Identify which cell holds the provided text, then report its [x, y] central coordinate. 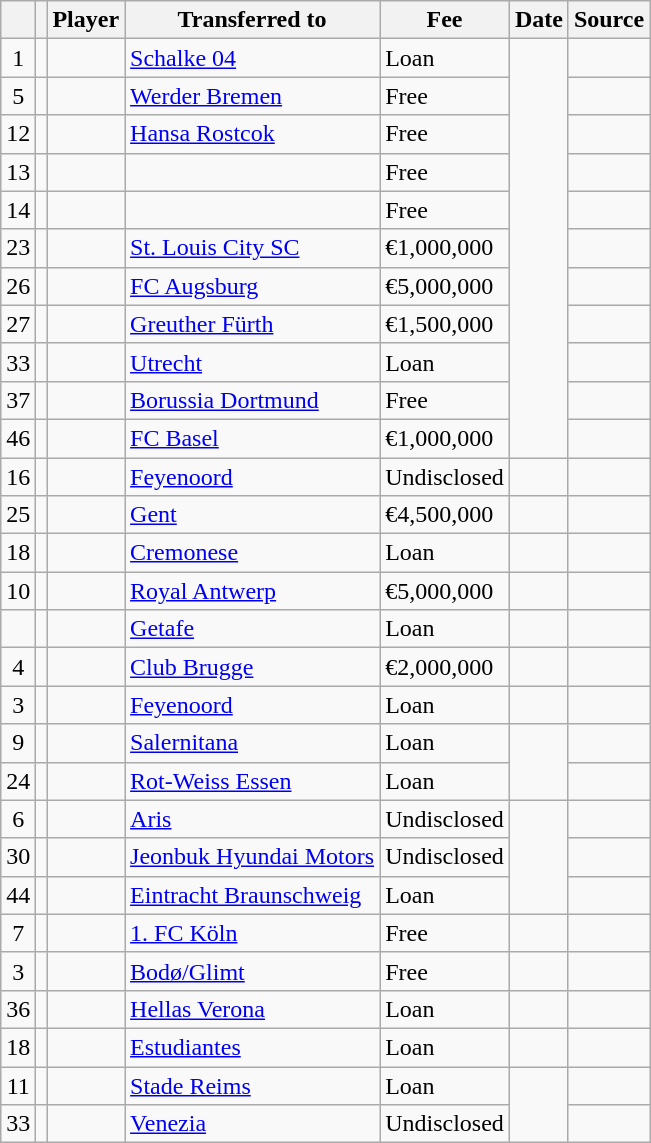
Schalke 04 [252, 58]
30 [18, 857]
€1,500,000 [445, 324]
Stade Reims [252, 1085]
Getafe [252, 629]
25 [18, 515]
16 [18, 477]
5 [18, 96]
7 [18, 933]
44 [18, 895]
Venezia [252, 1124]
14 [18, 210]
6 [18, 819]
Royal Antwerp [252, 591]
Date [538, 20]
Player [86, 20]
4 [18, 667]
11 [18, 1085]
23 [18, 248]
Werder Bremen [252, 96]
Aris [252, 819]
36 [18, 1009]
Jeonbuk Hyundai Motors [252, 857]
Rot-Weiss Essen [252, 781]
Eintracht Braunschweig [252, 895]
Hansa Rostcok [252, 134]
Club Brugge [252, 667]
Cremonese [252, 553]
9 [18, 743]
13 [18, 172]
St. Louis City SC [252, 248]
24 [18, 781]
Greuther Fürth [252, 324]
26 [18, 286]
Fee [445, 20]
FC Augsburg [252, 286]
27 [18, 324]
Hellas Verona [252, 1009]
Borussia Dortmund [252, 400]
Source [608, 20]
1. FC Köln [252, 933]
10 [18, 591]
Utrecht [252, 362]
Bodø/Glimt [252, 971]
Transferred to [252, 20]
€4,500,000 [445, 515]
FC Basel [252, 438]
Estudiantes [252, 1047]
Gent [252, 515]
€2,000,000 [445, 667]
12 [18, 134]
1 [18, 58]
37 [18, 400]
Salernitana [252, 743]
46 [18, 438]
